Extract the (x, y) coordinate from the center of the cell holding the provided text.  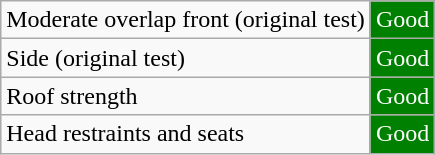
Roof strength (186, 96)
Side (original test) (186, 58)
Head restraints and seats (186, 134)
Moderate overlap front (original test) (186, 20)
